Capture the cell that displays the provided text and extract its (x, y) central coordinate. 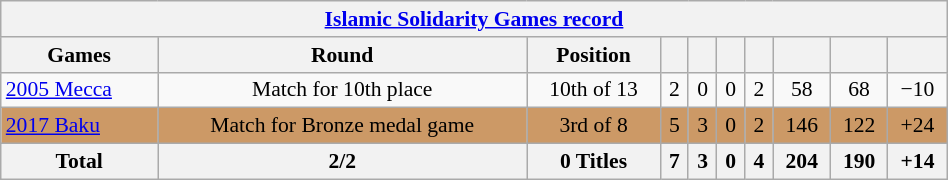
5 (674, 126)
Round (342, 55)
190 (858, 162)
68 (858, 90)
−10 (918, 90)
2/2 (342, 162)
+14 (918, 162)
2017 Baku (80, 126)
122 (858, 126)
146 (802, 126)
3rd of 8 (594, 126)
2005 Mecca (80, 90)
+24 (918, 126)
58 (802, 90)
Islamic Solidarity Games record (474, 19)
Total (80, 162)
Match for 10th place (342, 90)
10th of 13 (594, 90)
204 (802, 162)
7 (674, 162)
4 (759, 162)
Match for Bronze medal game (342, 126)
Games (80, 55)
0 Titles (594, 162)
Position (594, 55)
